Return [X, Y] of the center of cell containing provided text 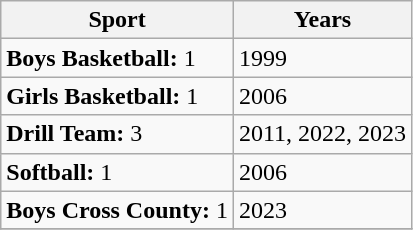
1999 [322, 58]
Years [322, 20]
Drill Team: 3 [118, 134]
Boys Cross County: 1 [118, 210]
2023 [322, 210]
Girls Basketball: 1 [118, 96]
2011, 2022, 2023 [322, 134]
Boys Basketball: 1 [118, 58]
Softball: 1 [118, 172]
Sport [118, 20]
